Scan for the cell matching the given text and deliver its [X, Y] coordinate at center. 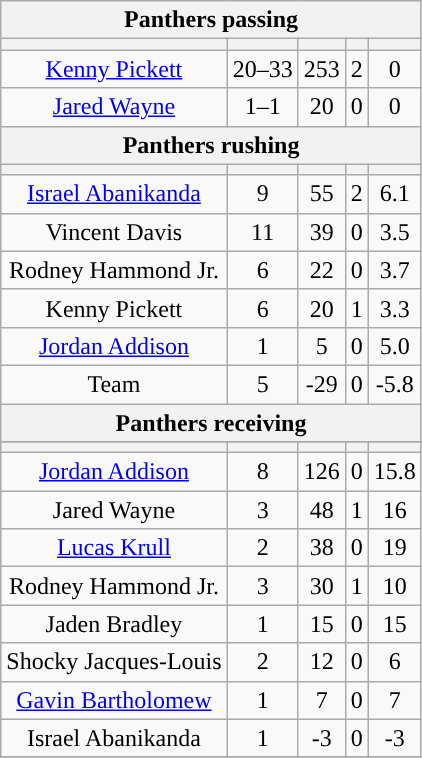
9 [262, 194]
253 [322, 69]
Shocky Jacques-Louis [114, 662]
8 [262, 472]
16 [394, 510]
Team [114, 384]
19 [394, 548]
Jaden Bradley [114, 624]
55 [322, 194]
Gavin Bartholomew [114, 700]
22 [322, 270]
Lucas Krull [114, 548]
30 [322, 586]
-29 [322, 384]
Vincent Davis [114, 232]
3.5 [394, 232]
1–1 [262, 107]
Panthers rushing [212, 145]
39 [322, 232]
3.7 [394, 270]
12 [322, 662]
Panthers passing [212, 20]
15.8 [394, 472]
38 [322, 548]
Panthers receiving [212, 423]
10 [394, 586]
-5.8 [394, 384]
126 [322, 472]
48 [322, 510]
6.1 [394, 194]
11 [262, 232]
3.3 [394, 308]
20–33 [262, 69]
5.0 [394, 346]
